Return (X, Y) of the center of cell containing provided text 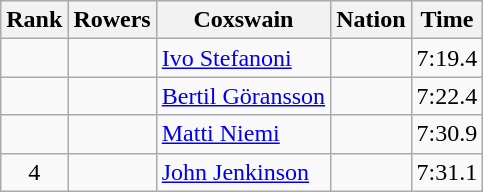
Coxswain (243, 20)
7:30.9 (447, 134)
Bertil Göransson (243, 96)
Ivo Stefanoni (243, 58)
John Jenkinson (243, 172)
Nation (371, 20)
4 (34, 172)
Time (447, 20)
7:19.4 (447, 58)
7:22.4 (447, 96)
Matti Niemi (243, 134)
Rank (34, 20)
7:31.1 (447, 172)
Rowers (112, 20)
